Search for the cell housing the specified text and yield its (X, Y) center coordinate. 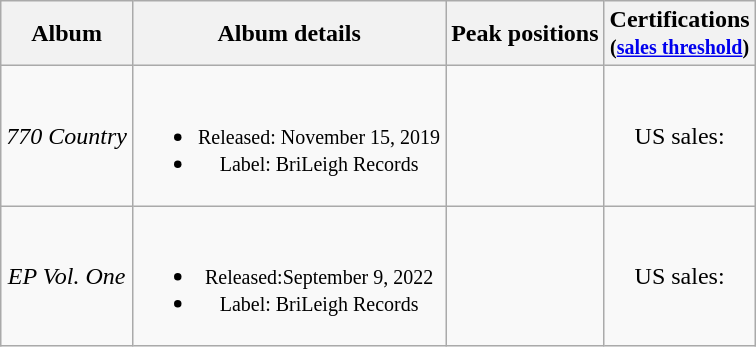
Album details (288, 34)
Released: November 15, 2019Label: BriLeigh Records (288, 136)
Released:September 9, 2022Label: BriLeigh Records (288, 276)
Peak positions (525, 34)
EP Vol. One (67, 276)
Album (67, 34)
Certifications(sales threshold) (680, 34)
770 Country (67, 136)
